Capture the cell that displays the provided text and extract its [x, y] central coordinate. 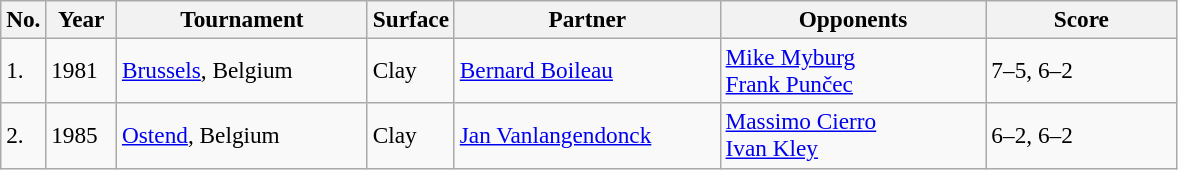
Tournament [242, 19]
Score [1082, 19]
6–2, 6–2 [1082, 136]
1985 [82, 136]
Surface [410, 19]
Massimo Cierro Ivan Kley [853, 136]
Ostend, Belgium [242, 136]
7–5, 6–2 [1082, 70]
Year [82, 19]
Opponents [853, 19]
Brussels, Belgium [242, 70]
Partner [587, 19]
1. [24, 70]
No. [24, 19]
Mike Myburg Frank Punčec [853, 70]
1981 [82, 70]
Jan Vanlangendonck [587, 136]
Bernard Boileau [587, 70]
2. [24, 136]
